For the text-containing cell, return its midpoint in (X, Y) coordinate format. 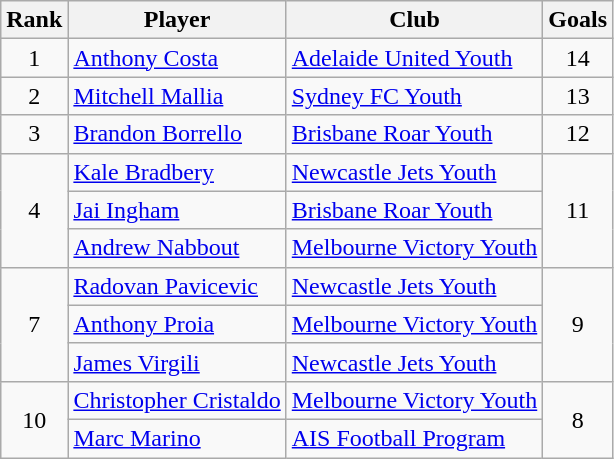
Jai Ingham (177, 210)
1 (34, 58)
2 (34, 96)
AIS Football Program (414, 438)
Player (177, 20)
Anthony Costa (177, 58)
7 (34, 324)
13 (578, 96)
James Virgili (177, 362)
Adelaide United Youth (414, 58)
4 (34, 210)
14 (578, 58)
8 (578, 419)
11 (578, 210)
Brandon Borrello (177, 134)
3 (34, 134)
Andrew Nabbout (177, 248)
Anthony Proia (177, 324)
Marc Marino (177, 438)
Kale Bradbery (177, 172)
Radovan Pavicevic (177, 286)
Club (414, 20)
Rank (34, 20)
9 (578, 324)
Christopher Cristaldo (177, 400)
10 (34, 419)
Goals (578, 20)
Mitchell Mallia (177, 96)
Sydney FC Youth (414, 96)
12 (578, 134)
